For the text-containing cell, return its midpoint in (X, Y) coordinate format. 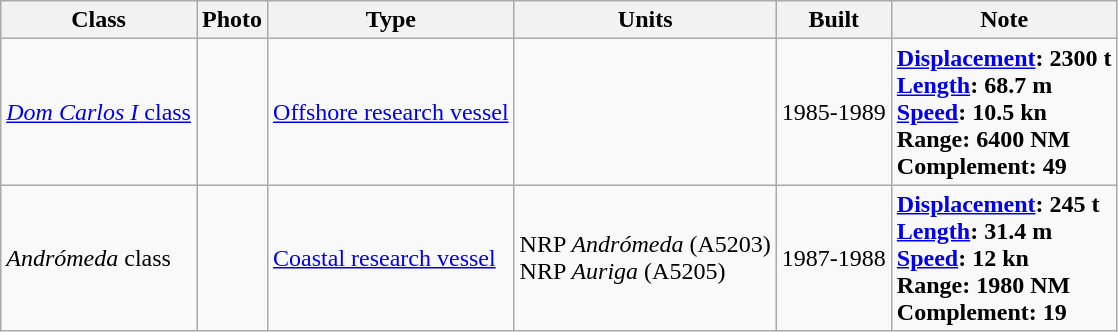
1985-1989 (834, 112)
Dom Carlos I class (99, 112)
Units (645, 20)
Coastal research vessel (392, 258)
Type (392, 20)
Class (99, 20)
Displacement: 245 tLength: 31.4 mSpeed: 12 knRange: 1980 NMComplement: 19 (1004, 258)
Andrómeda class (99, 258)
Offshore research vessel (392, 112)
1987-1988 (834, 258)
Note (1004, 20)
Displacement: 2300 tLength: 68.7 mSpeed: 10.5 knRange: 6400 NMComplement: 49 (1004, 112)
Built (834, 20)
Photo (232, 20)
NRP Andrómeda (A5203)NRP Auriga (A5205) (645, 258)
